Return (X, Y) of the center of cell containing provided text 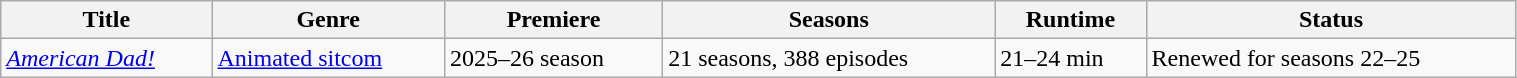
Title (106, 20)
American Dad! (106, 58)
Status (1331, 20)
Runtime (1070, 20)
21 seasons, 388 episodes (829, 58)
2025–26 season (553, 58)
21–24 min (1070, 58)
Animated sitcom (328, 58)
Genre (328, 20)
Renewed for seasons 22–25 (1331, 58)
Seasons (829, 20)
Premiere (553, 20)
